Identify which cell holds the provided text, then report its (x, y) central coordinate. 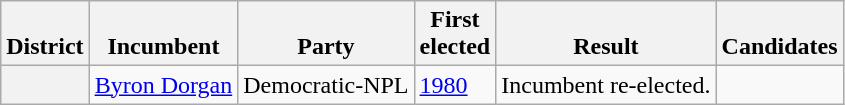
District (45, 34)
Result (606, 34)
Candidates (780, 34)
Democratic-NPL (326, 85)
Firstelected (455, 34)
Incumbent (164, 34)
1980 (455, 85)
Incumbent re-elected. (606, 85)
Byron Dorgan (164, 85)
Party (326, 34)
